Provide the (x, y) coordinate of the cell's center where the given text is located.  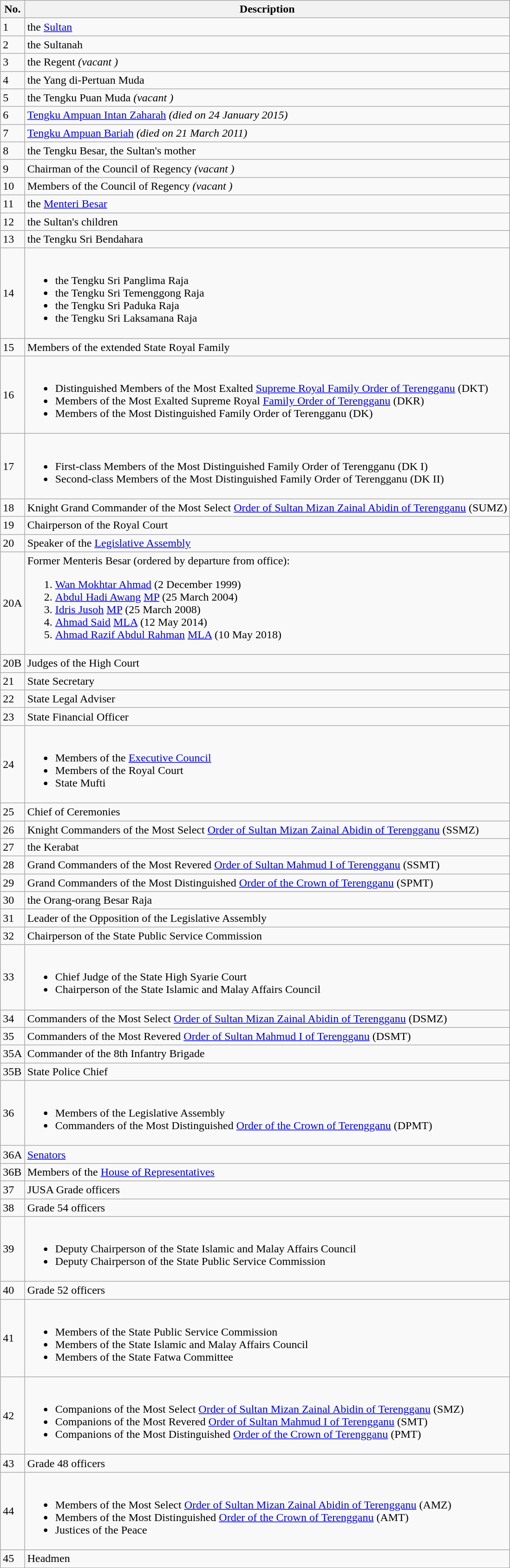
the Regent (vacant ) (267, 62)
38 (13, 1207)
Chief Judge of the State High Syarie CourtChairperson of the State Islamic and Malay Affairs Council (267, 977)
Grade 52 officers (267, 1290)
25 (13, 812)
1 (13, 27)
35A (13, 1054)
20B (13, 663)
34 (13, 1019)
Chairman of the Council of Regency (vacant ) (267, 168)
Description (267, 9)
14 (13, 293)
41 (13, 1338)
7 (13, 133)
Deputy Chairperson of the State Islamic and Malay Affairs CouncilDeputy Chairperson of the State Public Service Commission (267, 1249)
24 (13, 764)
Tengku Ampuan Bariah (died on 21 March 2011) (267, 133)
9 (13, 168)
the Tengku Puan Muda (vacant ) (267, 98)
the Tengku Besar, the Sultan's mother (267, 151)
17 (13, 466)
39 (13, 1249)
19 (13, 525)
37 (13, 1190)
State Secretary (267, 681)
JUSA Grade officers (267, 1190)
the Tengku Sri Panglima Rajathe Tengku Sri Temenggong Rajathe Tengku Sri Paduka Rajathe Tengku Sri Laksamana Raja (267, 293)
18 (13, 508)
Judges of the High Court (267, 663)
Members of the Council of Regency (vacant ) (267, 186)
15 (13, 347)
20 (13, 543)
43 (13, 1463)
Commanders of the Most Select Order of Sultan Mizan Zainal Abidin of Terengganu (DSMZ) (267, 1019)
33 (13, 977)
Leader of the Opposition of the Legislative Assembly (267, 918)
the Yang di-Pertuan Muda (267, 80)
44 (13, 1511)
Chief of Ceremonies (267, 812)
Commanders of the Most Revered Order of Sultan Mahmud I of Terengganu (DSMT) (267, 1036)
Headmen (267, 1559)
Members of the extended State Royal Family (267, 347)
the Orang-orang Besar Raja (267, 900)
45 (13, 1559)
Tengku Ampuan Intan Zaharah (died on 24 January 2015) (267, 115)
State Legal Adviser (267, 699)
Members of the State Public Service CommissionMembers of the State Islamic and Malay Affairs CouncilMembers of the State Fatwa Committee (267, 1338)
Members of the House of Representatives (267, 1172)
Grand Commanders of the Most Distinguished Order of the Crown of Terengganu (SPMT) (267, 883)
the Sultanah (267, 45)
Grade 48 officers (267, 1463)
the Kerabat (267, 847)
State Financial Officer (267, 716)
22 (13, 699)
21 (13, 681)
28 (13, 865)
32 (13, 936)
13 (13, 239)
Chairperson of the State Public Service Commission (267, 936)
35B (13, 1072)
the Sultan's children (267, 222)
Grand Commanders of the Most Revered Order of Sultan Mahmud I of Terengganu (SSMT) (267, 865)
Chairperson of the Royal Court (267, 525)
State Police Chief (267, 1072)
16 (13, 395)
36B (13, 1172)
35 (13, 1036)
36A (13, 1154)
20A (13, 603)
Commander of the 8th Infantry Brigade (267, 1054)
the Menteri Besar (267, 204)
36 (13, 1113)
8 (13, 151)
6 (13, 115)
Knight Grand Commander of the Most Select Order of Sultan Mizan Zainal Abidin of Terengganu (SUMZ) (267, 508)
11 (13, 204)
10 (13, 186)
the Sultan (267, 27)
2 (13, 45)
Grade 54 officers (267, 1207)
29 (13, 883)
31 (13, 918)
Senators (267, 1154)
Members of the Executive CouncilMembers of the Royal CourtState Mufti (267, 764)
the Tengku Sri Bendahara (267, 239)
3 (13, 62)
5 (13, 98)
Members of the Legislative AssemblyCommanders of the Most Distinguished Order of the Crown of Terengganu (DPMT) (267, 1113)
27 (13, 847)
42 (13, 1416)
Speaker of the Legislative Assembly (267, 543)
No. (13, 9)
12 (13, 222)
23 (13, 716)
4 (13, 80)
30 (13, 900)
40 (13, 1290)
Knight Commanders of the Most Select Order of Sultan Mizan Zainal Abidin of Terengganu (SSMZ) (267, 830)
26 (13, 830)
